From the cell containing the given text, extract its center point as [X, Y] coordinate. 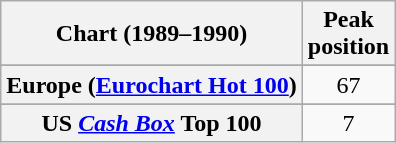
US Cash Box Top 100 [152, 123]
7 [348, 123]
Peakposition [348, 34]
Chart (1989–1990) [152, 34]
67 [348, 85]
Europe (Eurochart Hot 100) [152, 85]
